Return (X, Y) of the center of cell containing provided text 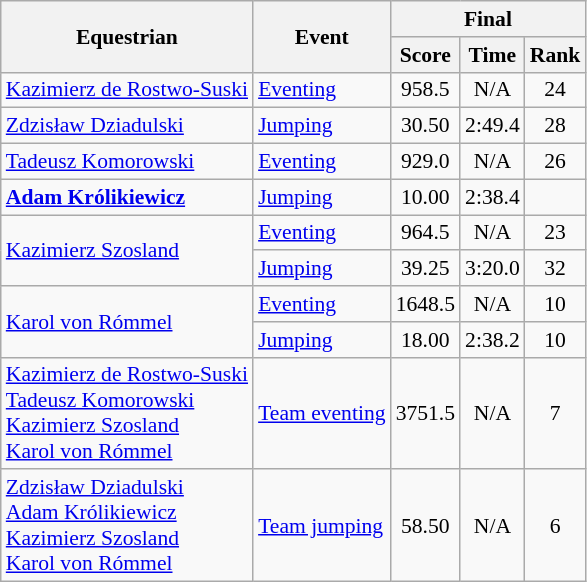
18.00 (426, 340)
964.5 (426, 233)
Team jumping (322, 526)
Zdzisław Dziadulski (127, 126)
929.0 (426, 162)
Karol von Rómmel (127, 322)
Rank (556, 55)
3:20.0 (492, 269)
Time (492, 55)
39.25 (426, 269)
Kazimierz Szosland (127, 250)
10.00 (426, 197)
Team eventing (322, 413)
Adam Królikiewicz (127, 197)
6 (556, 526)
Zdzisław Dziadulski Adam Królikiewicz Kazimierz Szosland Karol von Rómmel (127, 526)
23 (556, 233)
32 (556, 269)
24 (556, 90)
2:38.4 (492, 197)
28 (556, 126)
7 (556, 413)
958.5 (426, 90)
Score (426, 55)
2:38.2 (492, 340)
Event (322, 36)
Final (488, 19)
2:49.4 (492, 126)
30.50 (426, 126)
Tadeusz Komorowski (127, 162)
Kazimierz de Rostwo-Suski Tadeusz Komorowski Kazimierz Szosland Karol von Rómmel (127, 413)
3751.5 (426, 413)
Equestrian (127, 36)
26 (556, 162)
Kazimierz de Rostwo-Suski (127, 90)
1648.5 (426, 304)
58.50 (426, 526)
